Return (X, Y) of the center of cell containing provided text 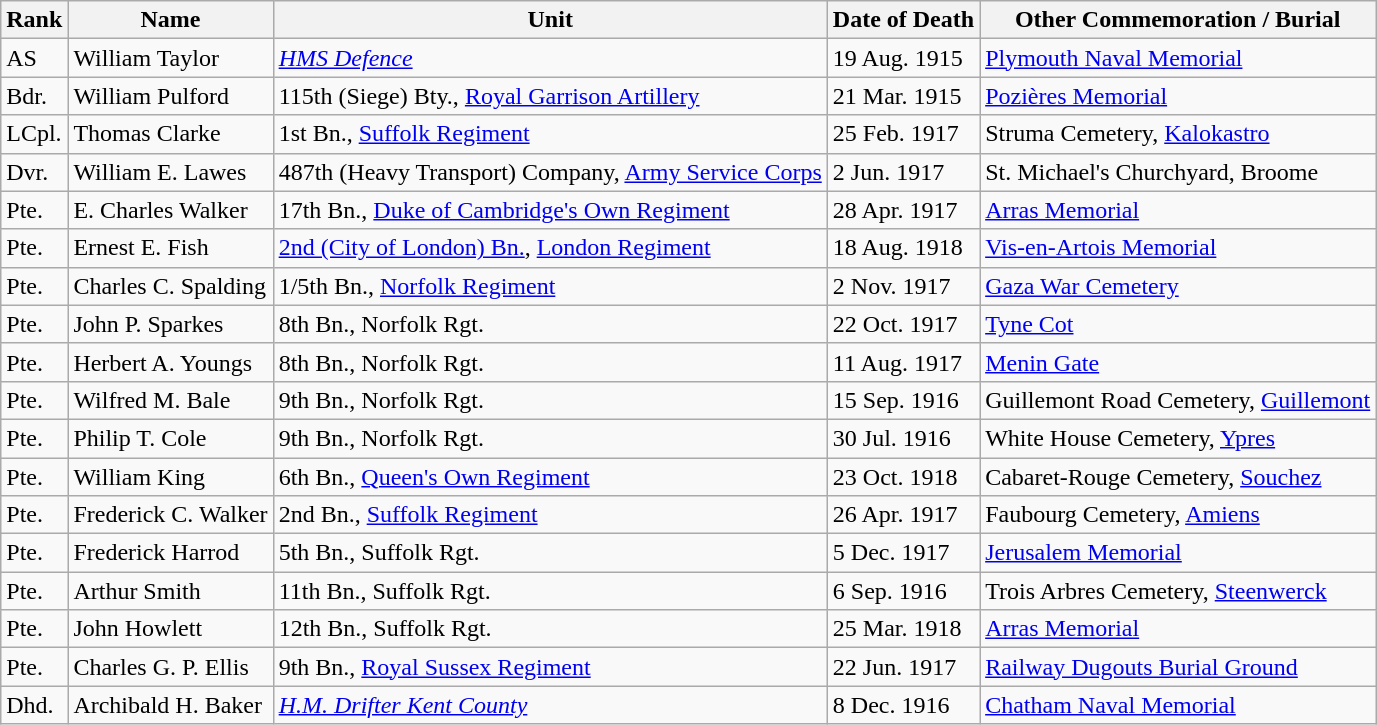
2 Nov. 1917 (903, 286)
Archibald H. Baker (170, 705)
Trois Arbres Cemetery, Steenwerck (1178, 591)
15 Sep. 1916 (903, 400)
Gaza War Cemetery (1178, 286)
Herbert A. Youngs (170, 362)
Charles C. Spalding (170, 286)
AS (34, 58)
Railway Dugouts Burial Ground (1178, 667)
Bdr. (34, 96)
115th (Siege) Bty., Royal Garrison Artillery (550, 96)
2 Jun. 1917 (903, 172)
William Pulford (170, 96)
22 Jun. 1917 (903, 667)
25 Mar. 1918 (903, 629)
30 Jul. 1916 (903, 438)
11 Aug. 1917 (903, 362)
Tyne Cot (1178, 324)
Charles G. P. Ellis (170, 667)
18 Aug. 1918 (903, 248)
487th (Heavy Transport) Company, Army Service Corps (550, 172)
White House Cemetery, Ypres (1178, 438)
Cabaret-Rouge Cemetery, Souchez (1178, 477)
19 Aug. 1915 (903, 58)
Name (170, 20)
Wilfred M. Bale (170, 400)
Guillemont Road Cemetery, Guillemont (1178, 400)
Struma Cemetery, Kalokastro (1178, 134)
11th Bn., Suffolk Rgt. (550, 591)
25 Feb. 1917 (903, 134)
Faubourg Cemetery, Amiens (1178, 515)
5 Dec. 1917 (903, 553)
Menin Gate (1178, 362)
1/5th Bn., Norfolk Regiment (550, 286)
23 Oct. 1918 (903, 477)
6 Sep. 1916 (903, 591)
Philip T. Cole (170, 438)
Plymouth Naval Memorial (1178, 58)
2nd Bn., Suffolk Regiment (550, 515)
17th Bn., Duke of Cambridge's Own Regiment (550, 210)
Frederick Harrod (170, 553)
HMS Defence (550, 58)
Ernest E. Fish (170, 248)
Unit (550, 20)
Thomas Clarke (170, 134)
Frederick C. Walker (170, 515)
22 Oct. 1917 (903, 324)
5th Bn., Suffolk Rgt. (550, 553)
John Howlett (170, 629)
H.M. Drifter Kent County (550, 705)
2nd (City of London) Bn., London Regiment (550, 248)
St. Michael's Churchyard, Broome (1178, 172)
6th Bn., Queen's Own Regiment (550, 477)
Dvr. (34, 172)
28 Apr. 1917 (903, 210)
Chatham Naval Memorial (1178, 705)
Dhd. (34, 705)
William King (170, 477)
Rank (34, 20)
8 Dec. 1916 (903, 705)
21 Mar. 1915 (903, 96)
Other Commemoration / Burial (1178, 20)
1st Bn., Suffolk Regiment (550, 134)
Vis-en-Artois Memorial (1178, 248)
William Taylor (170, 58)
26 Apr. 1917 (903, 515)
Date of Death (903, 20)
E. Charles Walker (170, 210)
William E. Lawes (170, 172)
Arthur Smith (170, 591)
9th Bn., Royal Sussex Regiment (550, 667)
John P. Sparkes (170, 324)
Pozières Memorial (1178, 96)
12th Bn., Suffolk Rgt. (550, 629)
LCpl. (34, 134)
Jerusalem Memorial (1178, 553)
